Provide the (x, y) coordinate of the cell's center where the given text is located.  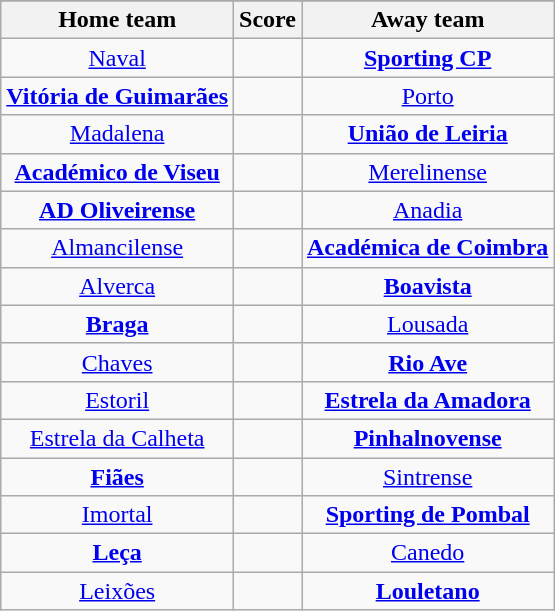
Porto (428, 96)
Score (268, 20)
Imortal (118, 515)
Almancilense (118, 248)
Sintrense (428, 477)
Merelinense (428, 172)
Chaves (118, 362)
Boavista (428, 286)
AD Oliveirense (118, 210)
Leixões (118, 591)
Fiães (118, 477)
Pinhalnovense (428, 438)
Braga (118, 324)
Naval (118, 58)
Estrela da Calheta (118, 438)
Madalena (118, 134)
Lousada (428, 324)
Home team (118, 20)
Rio Ave (428, 362)
Sporting CP (428, 58)
Anadia (428, 210)
Estoril (118, 400)
Sporting de Pombal (428, 515)
Académica de Coimbra (428, 248)
Académico de Viseu (118, 172)
Vitória de Guimarães (118, 96)
União de Leiria (428, 134)
Away team (428, 20)
Canedo (428, 553)
Alverca (118, 286)
Leça (118, 553)
Louletano (428, 591)
Estrela da Amadora (428, 400)
